Output the [x, y] coordinate of the center of the cell containing the given text.  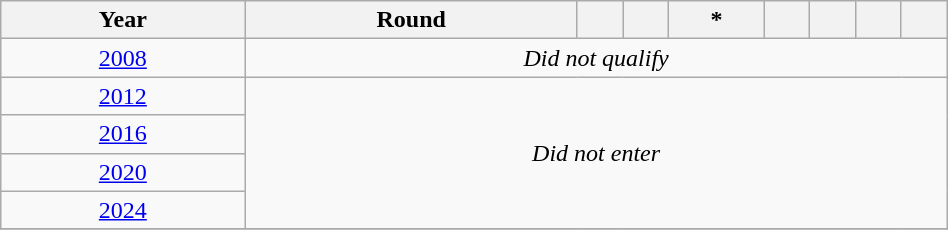
2024 [123, 210]
Did not qualify [596, 58]
2012 [123, 96]
2020 [123, 172]
Round [412, 20]
* [716, 20]
2016 [123, 134]
Did not enter [596, 153]
2008 [123, 58]
Year [123, 20]
